Scan for the cell matching the given text and deliver its (X, Y) coordinate at center. 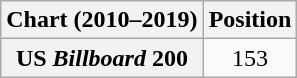
US Billboard 200 (102, 58)
Position (250, 20)
Chart (2010–2019) (102, 20)
153 (250, 58)
